Extract the [x, y] coordinate from the center of the cell holding the provided text.  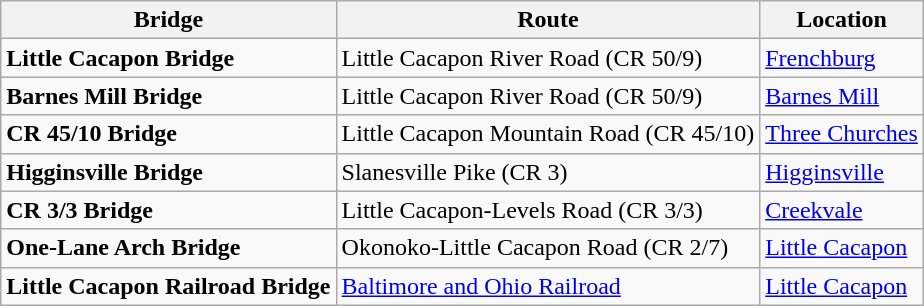
CR 3/3 Bridge [168, 210]
Little Cacapon-Levels Road (CR 3/3) [548, 210]
CR 45/10 Bridge [168, 134]
Frenchburg [842, 58]
Barnes Mill [842, 96]
Okonoko-Little Cacapon Road (CR 2/7) [548, 248]
Little Cacapon Bridge [168, 58]
Three Churches [842, 134]
Higginsville [842, 172]
Barnes Mill Bridge [168, 96]
Little Cacapon Mountain Road (CR 45/10) [548, 134]
Higginsville Bridge [168, 172]
Location [842, 20]
One-Lane Arch Bridge [168, 248]
Baltimore and Ohio Railroad [548, 286]
Little Cacapon Railroad Bridge [168, 286]
Route [548, 20]
Bridge [168, 20]
Slanesville Pike (CR 3) [548, 172]
Creekvale [842, 210]
